Extract the [X, Y] coordinate from the center of the cell holding the provided text.  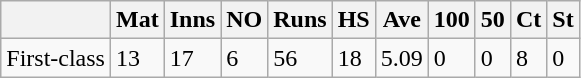
50 [492, 20]
17 [192, 58]
Ave [402, 20]
Runs [300, 20]
First-class [56, 58]
6 [244, 58]
18 [354, 58]
8 [528, 58]
Inns [192, 20]
HS [354, 20]
100 [452, 20]
Mat [137, 20]
Ct [528, 20]
NO [244, 20]
St [563, 20]
13 [137, 58]
56 [300, 58]
5.09 [402, 58]
